From the cell containing the given text, extract its center point as (X, Y) coordinate. 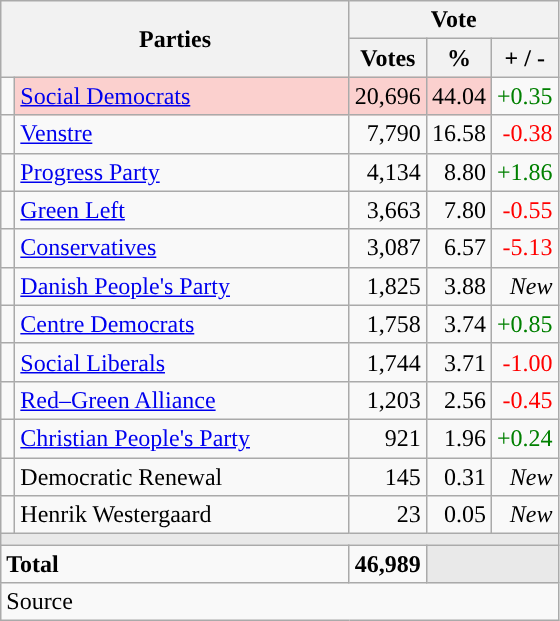
Progress Party (182, 172)
-0.38 (524, 134)
Democratic Renewal (182, 477)
921 (388, 438)
Source (280, 602)
0.05 (458, 515)
3,663 (388, 210)
1,744 (388, 362)
+1.86 (524, 172)
1.96 (458, 438)
-0.55 (524, 210)
-0.45 (524, 400)
Parties (176, 39)
+0.24 (524, 438)
7.80 (458, 210)
8.80 (458, 172)
3.74 (458, 324)
1,758 (388, 324)
+0.85 (524, 324)
Christian People's Party (182, 438)
6.57 (458, 248)
Conservatives (182, 248)
% (458, 58)
3,087 (388, 248)
1,825 (388, 286)
Social Liberals (182, 362)
3.71 (458, 362)
Danish People's Party (182, 286)
Red–Green Alliance (182, 400)
Vote (454, 20)
Total (176, 564)
145 (388, 477)
1,203 (388, 400)
44.04 (458, 96)
4,134 (388, 172)
0.31 (458, 477)
Votes (388, 58)
+ / - (524, 58)
+0.35 (524, 96)
23 (388, 515)
2.56 (458, 400)
7,790 (388, 134)
46,989 (388, 564)
-1.00 (524, 362)
Green Left (182, 210)
20,696 (388, 96)
16.58 (458, 134)
Henrik Westergaard (182, 515)
3.88 (458, 286)
Venstre (182, 134)
Centre Democrats (182, 324)
-5.13 (524, 248)
Social Democrats (182, 96)
